Return [X, Y] of the center of cell containing provided text 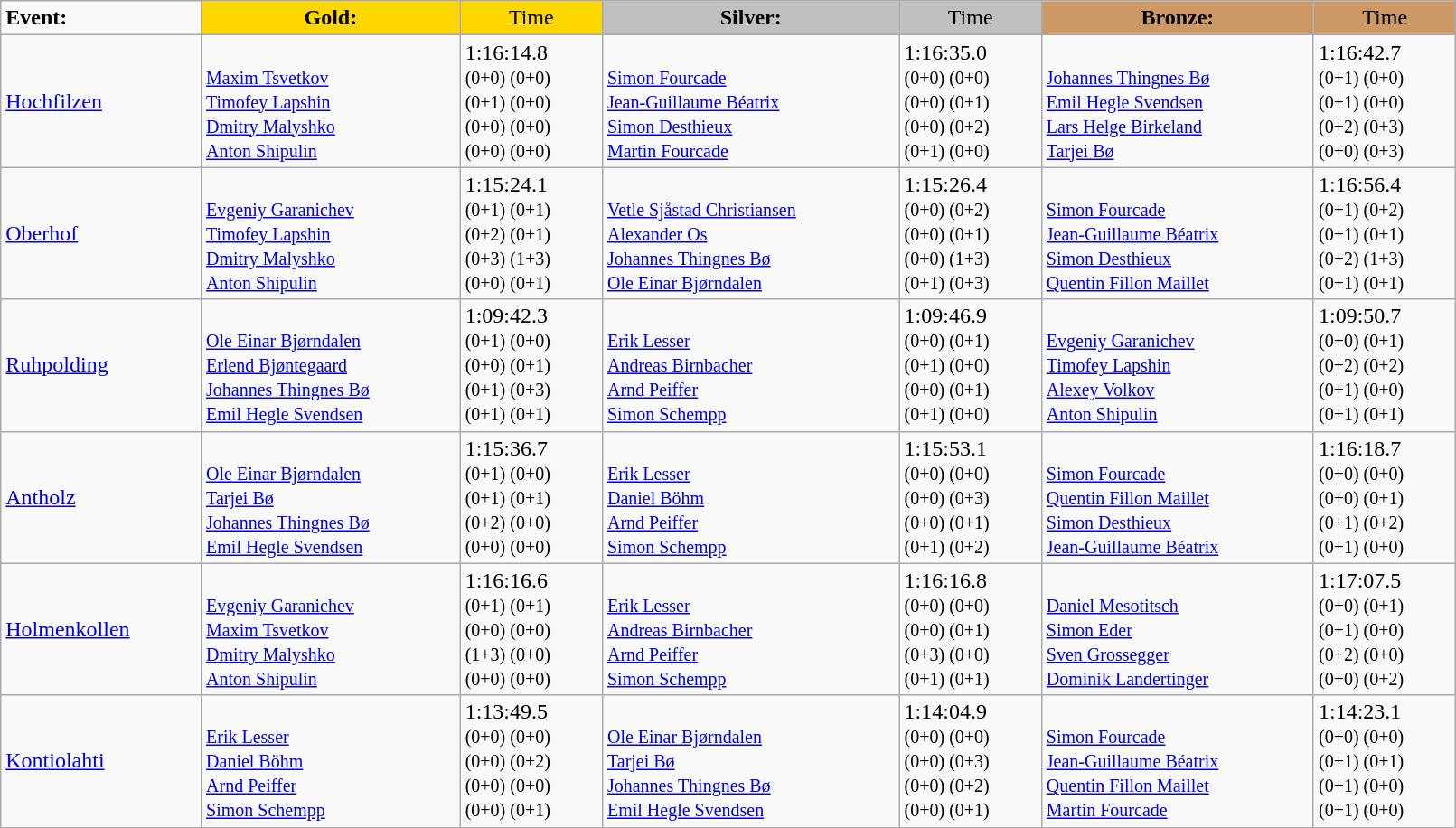
1:15:53.1(0+0) (0+0)(0+0) (0+3)(0+0) (0+1)(0+1) (0+2) [971, 497]
Evgeniy GaranichevTimofey LapshinDmitry MalyshkoAnton Shipulin [331, 233]
Daniel MesotitschSimon EderSven GrosseggerDominik Landertinger [1177, 629]
Johannes Thingnes BøEmil Hegle SvendsenLars Helge BirkelandTarjei Bø [1177, 101]
1:09:42.3(0+1) (0+0)(0+0) (0+1)(0+1) (0+3)(0+1) (0+1) [531, 365]
Holmenkollen [101, 629]
Event: [101, 18]
Antholz [101, 497]
Simon FourcadeJean-Guillaume BéatrixQuentin Fillon MailletMartin Fourcade [1177, 761]
Hochfilzen [101, 101]
1:16:16.8(0+0) (0+0)(0+0) (0+1)(0+3) (0+0)(0+1) (0+1) [971, 629]
1:16:56.4(0+1) (0+2)(0+1) (0+1)(0+2) (1+3)(0+1) (0+1) [1385, 233]
1:14:04.9(0+0) (0+0)(0+0) (0+3)(0+0) (0+2)(0+0) (0+1) [971, 761]
Silver: [750, 18]
1:15:24.1(0+1) (0+1)(0+2) (0+1)(0+3) (1+3)(0+0) (0+1) [531, 233]
1:16:14.8(0+0) (0+0)(0+1) (0+0)(0+0) (0+0)(0+0) (0+0) [531, 101]
Ruhpolding [101, 365]
1:16:42.7(0+1) (0+0)(0+1) (0+0)(0+2) (0+3)(0+0) (0+3) [1385, 101]
Evgeniy GaranichevMaxim TsvetkovDmitry MalyshkoAnton Shipulin [331, 629]
Ole Einar BjørndalenErlend BjøntegaardJohannes Thingnes BøEmil Hegle Svendsen [331, 365]
1:14:23.1(0+0) (0+0)(0+1) (0+1)(0+1) (0+0)(0+1) (0+0) [1385, 761]
Simon FourcadeJean-Guillaume BéatrixSimon DesthieuxMartin Fourcade [750, 101]
1:09:50.7(0+0) (0+1)(0+2) (0+2)(0+1) (0+0)(0+1) (0+1) [1385, 365]
1:16:35.0(0+0) (0+0)(0+0) (0+1)(0+0) (0+2)(0+1) (0+0) [971, 101]
Kontiolahti [101, 761]
Gold: [331, 18]
Vetle Sjåstad ChristiansenAlexander OsJohannes Thingnes BøOle Einar Bjørndalen [750, 233]
Simon FourcadeQuentin Fillon MailletSimon DesthieuxJean-Guillaume Béatrix [1177, 497]
Maxim TsvetkovTimofey LapshinDmitry MalyshkoAnton Shipulin [331, 101]
Evgeniy GaranichevTimofey LapshinAlexey VolkovAnton Shipulin [1177, 365]
1:09:46.9(0+0) (0+1)(0+1) (0+0)(0+0) (0+1)(0+1) (0+0) [971, 365]
Simon FourcadeJean-Guillaume BéatrixSimon DesthieuxQuentin Fillon Maillet [1177, 233]
1:17:07.5(0+0) (0+1)(0+1) (0+0)(0+2) (0+0)(0+0) (0+2) [1385, 629]
1:13:49.5(0+0) (0+0)(0+0) (0+2)(0+0) (0+0)(0+0) (0+1) [531, 761]
1:16:16.6(0+1) (0+1)(0+0) (0+0)(1+3) (0+0)(0+0) (0+0) [531, 629]
Oberhof [101, 233]
1:15:26.4(0+0) (0+2)(0+0) (0+1)(0+0) (1+3)(0+1) (0+3) [971, 233]
1:15:36.7(0+1) (0+0)(0+1) (0+1)(0+2) (0+0)(0+0) (0+0) [531, 497]
1:16:18.7(0+0) (0+0)(0+0) (0+1)(0+1) (0+2)(0+1) (0+0) [1385, 497]
Bronze: [1177, 18]
